Scan for the cell matching the given text and deliver its [X, Y] coordinate at center. 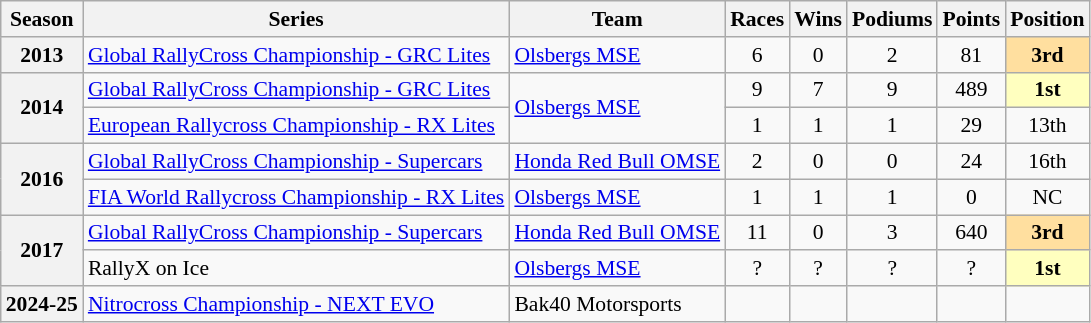
RallyX on Ice [296, 269]
European Rallycross Championship - RX Lites [296, 126]
Series [296, 19]
11 [757, 233]
Races [757, 19]
3 [892, 233]
FIA World Rallycross Championship - RX Lites [296, 197]
Nitrocross Championship - NEXT EVO [296, 304]
640 [971, 233]
24 [971, 162]
Points [971, 19]
2014 [42, 108]
2017 [42, 250]
2024-25 [42, 304]
Season [42, 19]
2013 [42, 55]
489 [971, 90]
29 [971, 126]
NC [1047, 197]
Bak40 Motorsports [617, 304]
6 [757, 55]
Team [617, 19]
13th [1047, 126]
2016 [42, 180]
16th [1047, 162]
Position [1047, 19]
Podiums [892, 19]
Wins [818, 19]
81 [971, 55]
7 [818, 90]
